Locate the cell with the specified text and output its (X, Y) center coordinate. 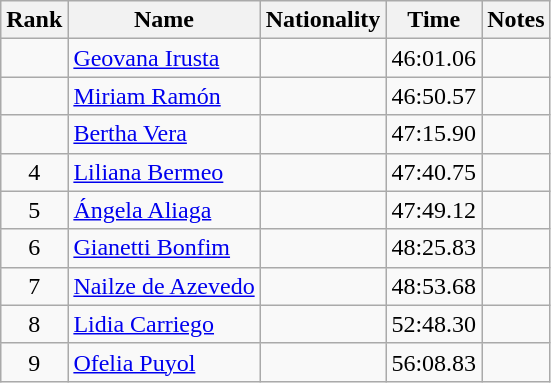
Lidia Carriego (164, 324)
Time (434, 20)
Gianetti Bonfim (164, 248)
52:48.30 (434, 324)
48:53.68 (434, 286)
46:50.57 (434, 96)
Nationality (323, 20)
Name (164, 20)
48:25.83 (434, 248)
Ángela Aliaga (164, 210)
Geovana Irusta (164, 58)
Notes (516, 20)
4 (34, 172)
Ofelia Puyol (164, 362)
56:08.83 (434, 362)
Nailze de Azevedo (164, 286)
Miriam Ramón (164, 96)
5 (34, 210)
Bertha Vera (164, 134)
8 (34, 324)
47:40.75 (434, 172)
Liliana Bermeo (164, 172)
Rank (34, 20)
6 (34, 248)
47:49.12 (434, 210)
9 (34, 362)
46:01.06 (434, 58)
7 (34, 286)
47:15.90 (434, 134)
